Identify which cell holds the provided text, then report its (x, y) central coordinate. 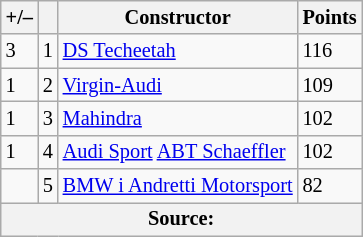
DS Techeetah (178, 51)
BMW i Andretti Motorsport (178, 186)
Points (330, 17)
Mahindra (178, 118)
Audi Sport ABT Schaeffler (178, 152)
+/– (20, 17)
Virgin-Audi (178, 85)
82 (330, 186)
Constructor (178, 17)
4 (48, 152)
2 (48, 85)
Source: (182, 219)
116 (330, 51)
109 (330, 85)
5 (48, 186)
